Scan for the cell matching the given text and deliver its [X, Y] coordinate at center. 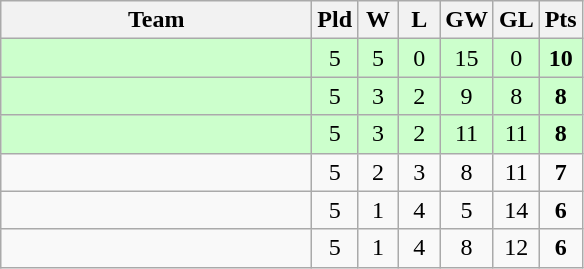
L [420, 20]
12 [516, 248]
Pts [560, 20]
GL [516, 20]
7 [560, 172]
Team [156, 20]
GW [467, 20]
9 [467, 96]
14 [516, 210]
15 [467, 58]
Pld [335, 20]
W [378, 20]
10 [560, 58]
